Output the [x, y] coordinate of the center of the cell containing the given text.  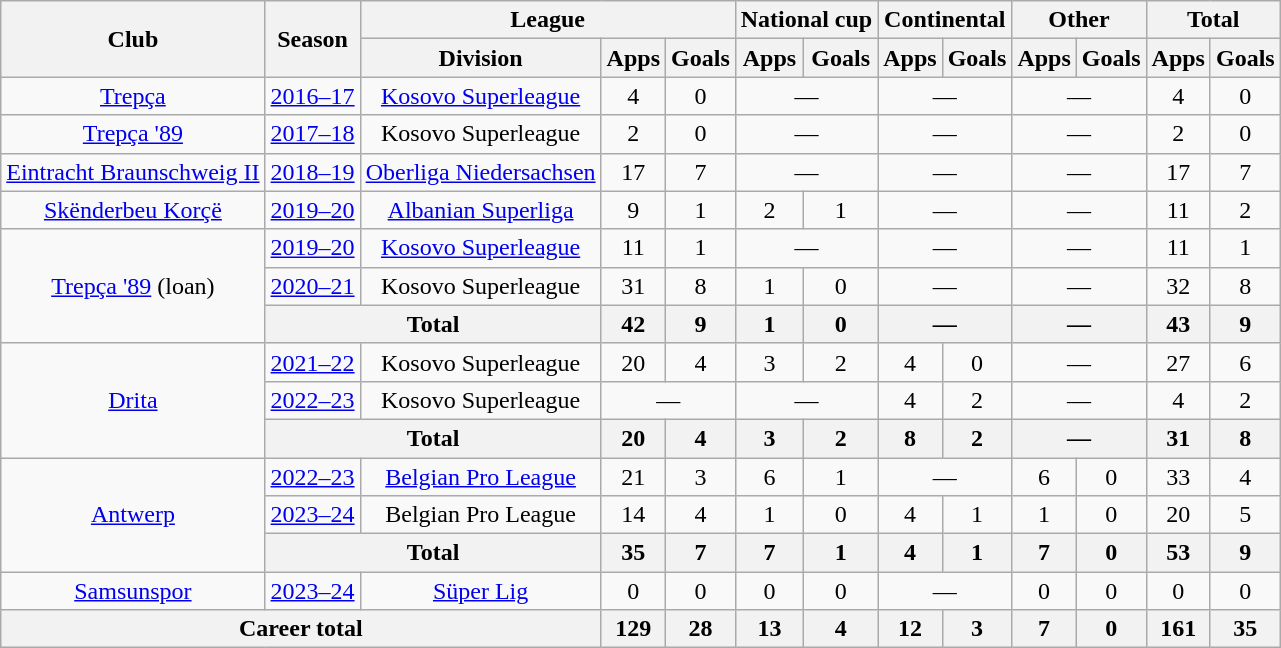
32 [1178, 286]
Drita [133, 400]
Season [312, 39]
2020–21 [312, 286]
12 [910, 629]
14 [633, 515]
5 [1245, 515]
13 [769, 629]
Eintracht Braunschweig II [133, 172]
2017–18 [312, 134]
Trepça [133, 96]
Skënderbeu Korçë [133, 210]
2021–22 [312, 362]
League [548, 20]
161 [1178, 629]
2018–19 [312, 172]
Trepça '89 [133, 134]
Division [480, 58]
27 [1178, 362]
129 [633, 629]
43 [1178, 324]
Oberliga Niedersachsen [480, 172]
Trepça '89 (loan) [133, 286]
Club [133, 39]
Career total [301, 629]
2016–17 [312, 96]
21 [633, 477]
28 [701, 629]
Antwerp [133, 515]
Süper Lig [480, 591]
Other [1079, 20]
Samsunspor [133, 591]
Albanian Superliga [480, 210]
42 [633, 324]
53 [1178, 553]
33 [1178, 477]
National cup [806, 20]
Continental [945, 20]
